Search for the cell housing the specified text and yield its [x, y] center coordinate. 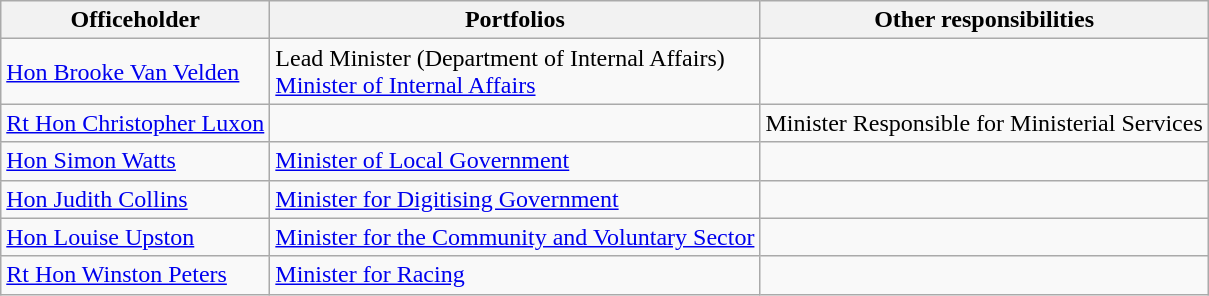
Minister for the Community and Voluntary Sector [515, 237]
Minister for Racing [515, 275]
Rt Hon Winston Peters [136, 275]
Lead Minister (Department of Internal Affairs)Minister of Internal Affairs [515, 72]
Officeholder [136, 20]
Other responsibilities [984, 20]
Hon Brooke Van Velden [136, 72]
Hon Simon Watts [136, 161]
Hon Louise Upston [136, 237]
Minister Responsible for Ministerial Services [984, 123]
Minister of Local Government [515, 161]
Rt Hon Christopher Luxon [136, 123]
Minister for Digitising Government [515, 199]
Portfolios [515, 20]
Hon Judith Collins [136, 199]
